Extract the [X, Y] coordinate from the center of the cell holding the provided text.  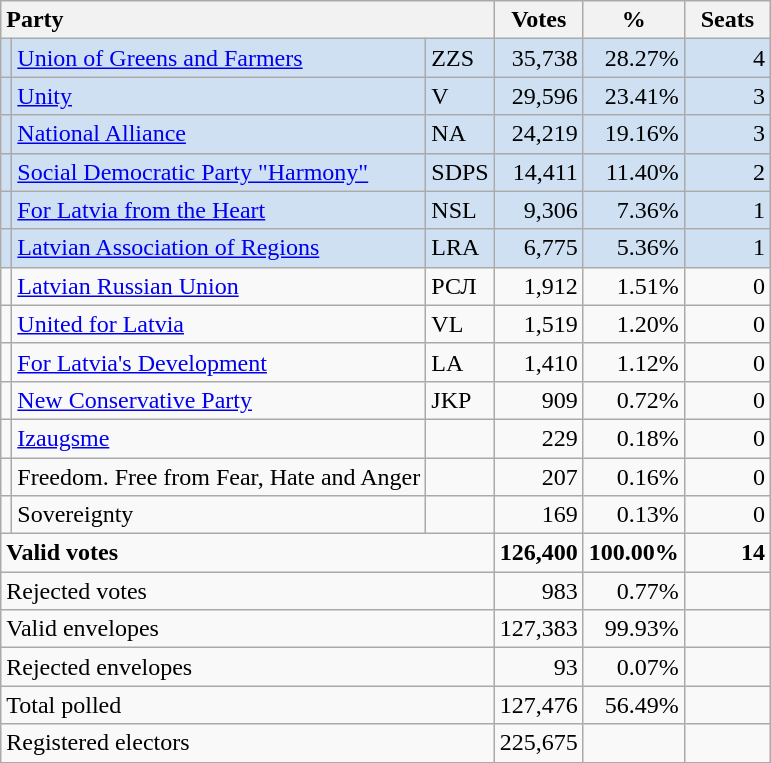
For Latvia's Development [219, 362]
6,775 [538, 248]
Latvian Russian Union [219, 286]
NSL [460, 210]
Union of Greens and Farmers [219, 58]
Valid envelopes [248, 629]
% [634, 20]
0.77% [634, 591]
225,675 [538, 743]
New Conservative Party [219, 400]
Social Democratic Party "Harmony" [219, 172]
0.16% [634, 477]
14,411 [538, 172]
93 [538, 667]
909 [538, 400]
1,410 [538, 362]
РСЛ [460, 286]
1,912 [538, 286]
United for Latvia [219, 324]
Rejected envelopes [248, 667]
Registered electors [248, 743]
126,400 [538, 553]
National Alliance [219, 134]
24,219 [538, 134]
4 [727, 58]
For Latvia from the Heart [219, 210]
Party [248, 20]
Seats [727, 20]
V [460, 96]
11.40% [634, 172]
SDPS [460, 172]
Valid votes [248, 553]
1.51% [634, 286]
983 [538, 591]
Latvian Association of Regions [219, 248]
28.27% [634, 58]
56.49% [634, 705]
LRA [460, 248]
169 [538, 515]
0.07% [634, 667]
Unity [219, 96]
0.13% [634, 515]
229 [538, 438]
LA [460, 362]
0.72% [634, 400]
35,738 [538, 58]
Freedom. Free from Fear, Hate and Anger [219, 477]
207 [538, 477]
29,596 [538, 96]
23.41% [634, 96]
Izaugsme [219, 438]
0.18% [634, 438]
Total polled [248, 705]
ZZS [460, 58]
1.12% [634, 362]
1,519 [538, 324]
127,383 [538, 629]
5.36% [634, 248]
19.16% [634, 134]
VL [460, 324]
Votes [538, 20]
Sovereignty [219, 515]
NA [460, 134]
2 [727, 172]
9,306 [538, 210]
7.36% [634, 210]
14 [727, 553]
JKP [460, 400]
127,476 [538, 705]
1.20% [634, 324]
Rejected votes [248, 591]
99.93% [634, 629]
100.00% [634, 553]
